Scan for the cell matching the given text and deliver its [X, Y] coordinate at center. 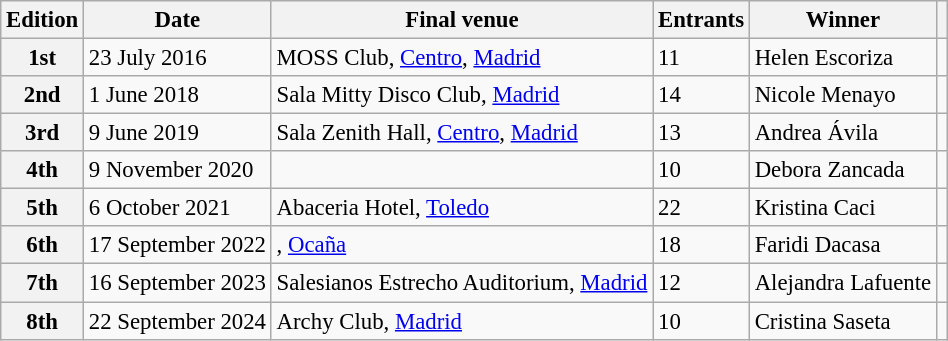
8th [42, 321]
Alejandra Lafuente [842, 283]
16 September 2023 [178, 283]
Helen Escoriza [842, 58]
Kristina Caci [842, 208]
18 [702, 245]
Edition [42, 20]
23 July 2016 [178, 58]
Faridi Dacasa [842, 245]
22 [702, 208]
Archy Club, Madrid [462, 321]
Entrants [702, 20]
Final venue [462, 20]
1 June 2018 [178, 95]
Debora Zancada [842, 170]
9 June 2019 [178, 133]
Sala Mitty Disco Club, Madrid [462, 95]
11 [702, 58]
MOSS Club, Centro, Madrid [462, 58]
4th [42, 170]
Cristina Saseta [842, 321]
14 [702, 95]
2nd [42, 95]
Date [178, 20]
Andrea Ávila [842, 133]
9 November 2020 [178, 170]
17 September 2022 [178, 245]
22 September 2024 [178, 321]
6th [42, 245]
13 [702, 133]
1st [42, 58]
, Ocaña [462, 245]
Sala Zenith Hall, Centro, Madrid [462, 133]
5th [42, 208]
Salesianos Estrecho Auditorium, Madrid [462, 283]
6 October 2021 [178, 208]
12 [702, 283]
7th [42, 283]
Nicole Menayo [842, 95]
3rd [42, 133]
Winner [842, 20]
Abaceria Hotel, Toledo [462, 208]
